From the cell containing the given text, extract its center point as [X, Y] coordinate. 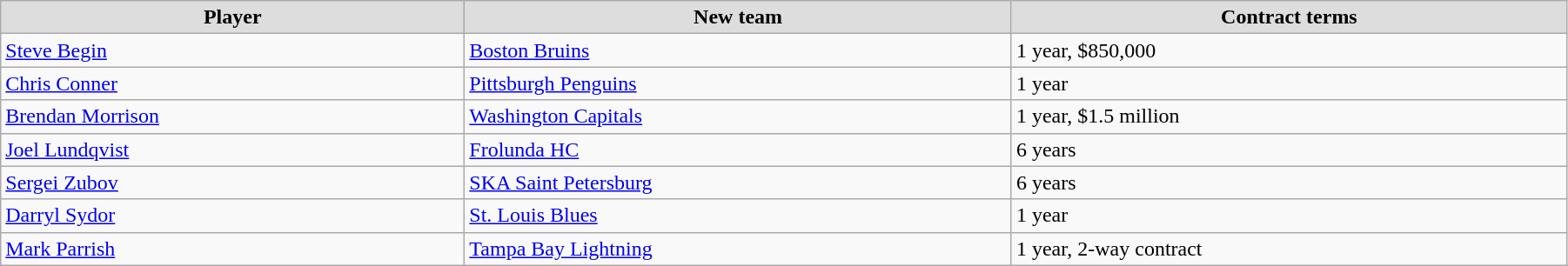
Darryl Sydor [233, 216]
Player [233, 17]
Boston Bruins [738, 50]
1 year, $1.5 million [1289, 116]
Pittsburgh Penguins [738, 83]
Tampa Bay Lightning [738, 249]
Contract terms [1289, 17]
Sergei Zubov [233, 183]
1 year, 2-way contract [1289, 249]
Steve Begin [233, 50]
Frolunda HC [738, 150]
Joel Lundqvist [233, 150]
Chris Conner [233, 83]
Washington Capitals [738, 116]
Brendan Morrison [233, 116]
St. Louis Blues [738, 216]
New team [738, 17]
SKA Saint Petersburg [738, 183]
1 year, $850,000 [1289, 50]
Mark Parrish [233, 249]
